Determine the [x, y] coordinate at the center of the cell enclosing the given text.  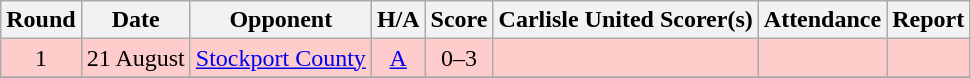
Date [136, 20]
A [398, 58]
Attendance [822, 20]
Carlisle United Scorer(s) [626, 20]
Opponent [280, 20]
0–3 [459, 58]
Stockport County [280, 58]
H/A [398, 20]
Report [928, 20]
21 August [136, 58]
Score [459, 20]
Round [41, 20]
1 [41, 58]
